For the text-containing cell, return its midpoint in (x, y) coordinate format. 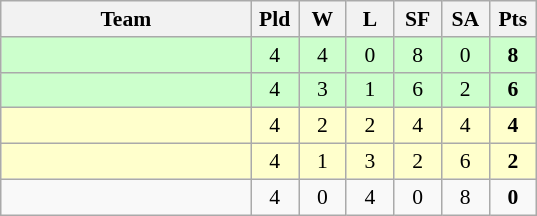
SF (418, 19)
Pts (513, 19)
SA (465, 19)
Pld (275, 19)
L (370, 19)
Team (126, 19)
W (322, 19)
